Provide the [x, y] coordinate of the cell's center where the given text is located.  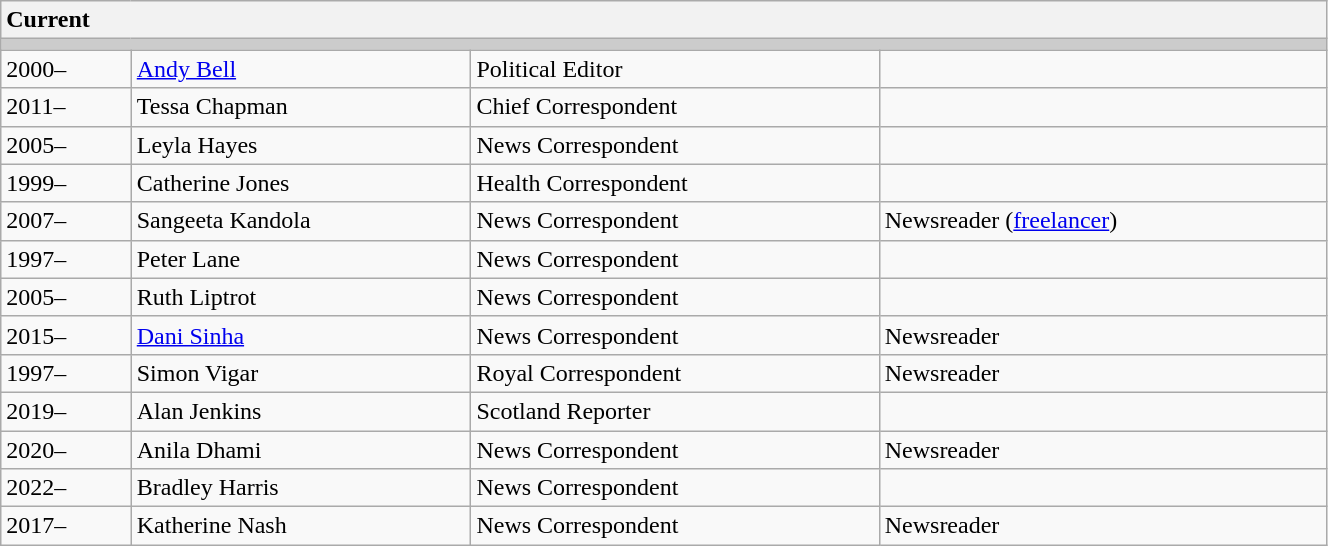
2015– [66, 335]
2011– [66, 107]
Leyla Hayes [301, 145]
Ruth Liptrot [301, 297]
2020– [66, 449]
Scotland Reporter [675, 411]
Political Editor [675, 69]
2019– [66, 411]
Health Correspondent [675, 183]
Sangeeta Kandola [301, 221]
1999– [66, 183]
Newsreader (freelancer) [1102, 221]
Catherine Jones [301, 183]
Alan Jenkins [301, 411]
Katherine Nash [301, 526]
Chief Correspondent [675, 107]
Peter Lane [301, 259]
Simon Vigar [301, 373]
Anila Dhami [301, 449]
Tessa Chapman [301, 107]
2022– [66, 488]
Bradley Harris [301, 488]
2017– [66, 526]
Royal Correspondent [675, 373]
Dani Sinha [301, 335]
2007– [66, 221]
Andy Bell [301, 69]
Current [664, 20]
2000– [66, 69]
